Detect which cell encompasses the target text, then output its (x, y) center coordinate. 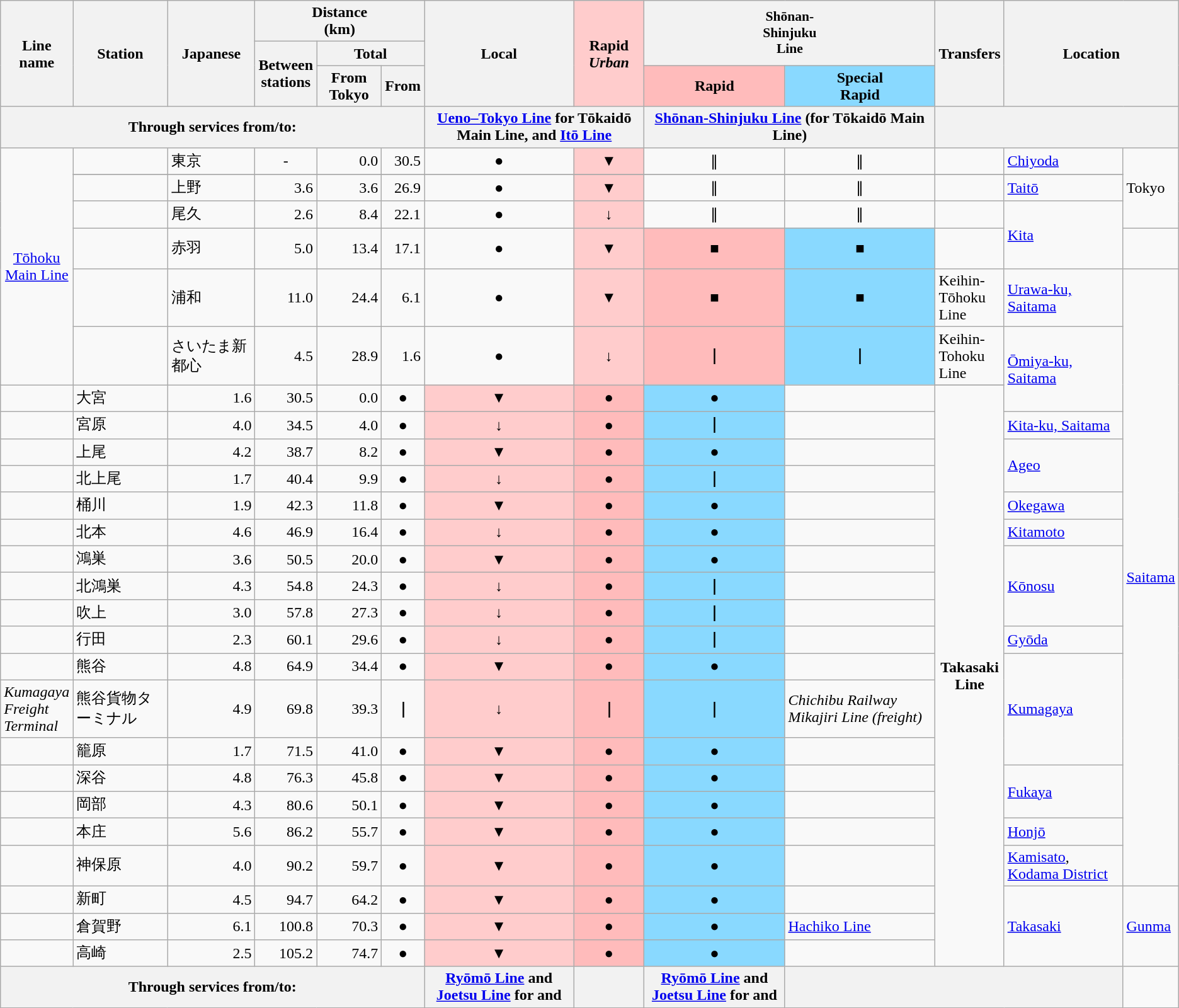
3.0 (212, 612)
59.7 (349, 866)
69.8 (286, 709)
Line name (37, 54)
2.5 (212, 954)
From Tokyo (349, 86)
北本 (120, 533)
Betweenstations (286, 74)
4.6 (212, 533)
大宮 (120, 398)
9.9 (349, 479)
100.8 (286, 926)
Urawa-ku, Saitama (1063, 298)
桶川 (120, 505)
神保原 (120, 866)
4.9 (212, 709)
42.3 (286, 505)
74.7 (349, 954)
尾久 (212, 214)
SpecialRapid (860, 86)
北鴻巣 (120, 586)
熊谷貨物ターミナル (120, 709)
24.4 (349, 298)
22.1 (403, 214)
4.2 (212, 452)
76.3 (286, 779)
Takasaki (1063, 926)
94.7 (286, 900)
2.6 (286, 214)
29.6 (349, 640)
Kitamoto (1063, 533)
Honjō (1063, 832)
8.4 (349, 214)
54.8 (286, 586)
Okegawa (1063, 505)
24.3 (349, 586)
Fukaya (1063, 791)
From (403, 86)
Total (370, 54)
Ageo (1063, 465)
64.9 (286, 667)
Distance(km) (340, 21)
90.2 (286, 866)
Chichibu Railway Mikajiri Line (freight) (860, 709)
45.8 (349, 779)
105.2 (286, 954)
Takasaki Line (970, 675)
Hachiko Line (860, 926)
11.0 (286, 298)
Kamisato, Kodama District (1063, 866)
1.9 (212, 505)
71.5 (286, 751)
倉賀野 (120, 926)
Taitō (1063, 188)
- (286, 161)
岡部 (120, 805)
Tōhoku Main Line (37, 266)
東京 (212, 161)
赤羽 (212, 248)
Chiyoda (1063, 161)
Kumagaya Freight Terminal (37, 709)
Rapid (714, 86)
行田 (120, 640)
13.4 (349, 248)
20.0 (349, 559)
Local (499, 54)
北上尾 (120, 479)
Kita-ku, Saitama (1063, 425)
41.0 (349, 751)
Transfers (970, 54)
Keihin-Tohoku Line (970, 356)
16.4 (349, 533)
宮原 (120, 425)
50.5 (286, 559)
Kumagaya (1063, 708)
Shōnan-Shinjuku Line (for Tōkaidō Main Line) (790, 127)
5.0 (286, 248)
8.2 (349, 452)
17.1 (403, 248)
Station (120, 54)
Gunma (1151, 926)
上尾 (120, 452)
86.2 (286, 832)
深谷 (120, 779)
Ueno–Tokyo Line for Tōkaidō Main Line, and Itō Line (534, 127)
55.7 (349, 832)
Rapid Urban (609, 54)
27.3 (349, 612)
新町 (120, 900)
Location (1091, 54)
2.3 (212, 640)
Kita (1063, 235)
26.9 (403, 188)
本庄 (120, 832)
鴻巣 (120, 559)
Keihin-Tōhoku Line (970, 298)
さいたま新都心 (212, 356)
5.6 (212, 832)
34.4 (349, 667)
熊谷 (120, 667)
Saitama (1151, 578)
57.8 (286, 612)
11.8 (349, 505)
Japanese (212, 54)
吹上 (120, 612)
39.3 (349, 709)
Tokyo (1151, 188)
高崎 (120, 954)
60.1 (286, 640)
46.9 (286, 533)
Ōmiya-ku, Saitama (1063, 369)
50.1 (349, 805)
40.4 (286, 479)
34.5 (286, 425)
籠原 (120, 751)
Shōnan-ShinjukuLine (790, 33)
Kōnosu (1063, 586)
38.7 (286, 452)
上野 (212, 188)
Gyōda (1063, 640)
80.6 (286, 805)
64.2 (349, 900)
28.9 (349, 356)
70.3 (349, 926)
浦和 (212, 298)
